Identify which cell holds the provided text, then report its (X, Y) central coordinate. 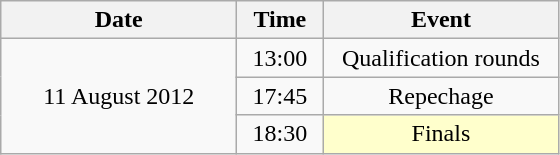
Time (280, 20)
Finals (441, 134)
11 August 2012 (119, 96)
Event (441, 20)
17:45 (280, 96)
13:00 (280, 58)
Qualification rounds (441, 58)
18:30 (280, 134)
Repechage (441, 96)
Date (119, 20)
